Search for the cell housing the specified text and yield its (X, Y) center coordinate. 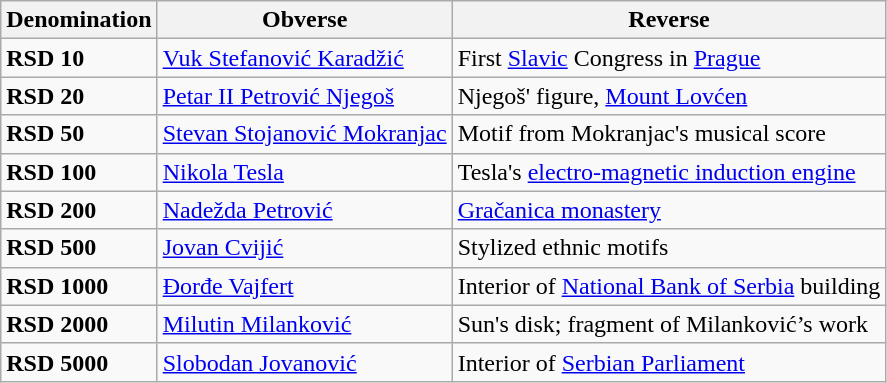
RSD 200 (79, 210)
Reverse (669, 20)
Petar II Petrović Njegoš (304, 96)
Sun's disk; fragment of Milanković’s work (669, 324)
RSD 1000 (79, 286)
RSD 20 (79, 96)
RSD 5000 (79, 362)
RSD 2000 (79, 324)
Ðorđe Vajfert (304, 286)
Vuk Stefanović Karadžić (304, 58)
Nikola Tesla (304, 172)
RSD 100 (79, 172)
Denomination (79, 20)
RSD 10 (79, 58)
Tesla's electro-magnetic induction engine (669, 172)
Motif from Mokranjac's musical score (669, 134)
Njegoš' figure, Mount Lovćen (669, 96)
Interior of Serbian Parliament (669, 362)
First Slavic Congress in Prague (669, 58)
Stevan Stojanović Mokranjac (304, 134)
Milutin Milanković (304, 324)
Gračanica monastery (669, 210)
Obverse (304, 20)
Interior of National Bank of Serbia building (669, 286)
Jovan Cvijić (304, 248)
RSD 500 (79, 248)
RSD 50 (79, 134)
Stylized ethnic motifs (669, 248)
Nadežda Petrović (304, 210)
Slobodan Jovanović (304, 362)
